Find where the given text appears and provide that cell's center as (x, y) coordinate. 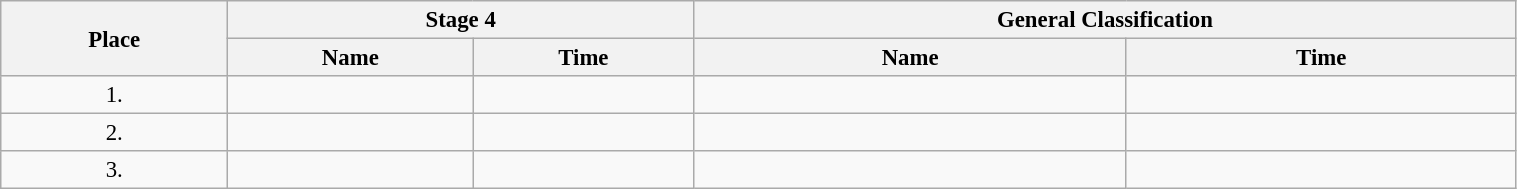
2. (114, 133)
3. (114, 170)
1. (114, 95)
Stage 4 (461, 20)
Place (114, 38)
General Classification (1105, 20)
